Search for the cell housing the specified text and yield its (x, y) center coordinate. 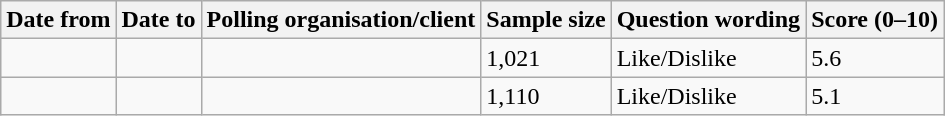
5.6 (875, 58)
1,021 (546, 58)
Sample size (546, 20)
Date from (58, 20)
Score (0–10) (875, 20)
Polling organisation/client (341, 20)
Question wording (708, 20)
1,110 (546, 96)
5.1 (875, 96)
Date to (158, 20)
